Detect which cell encompasses the target text, then output its (X, Y) center coordinate. 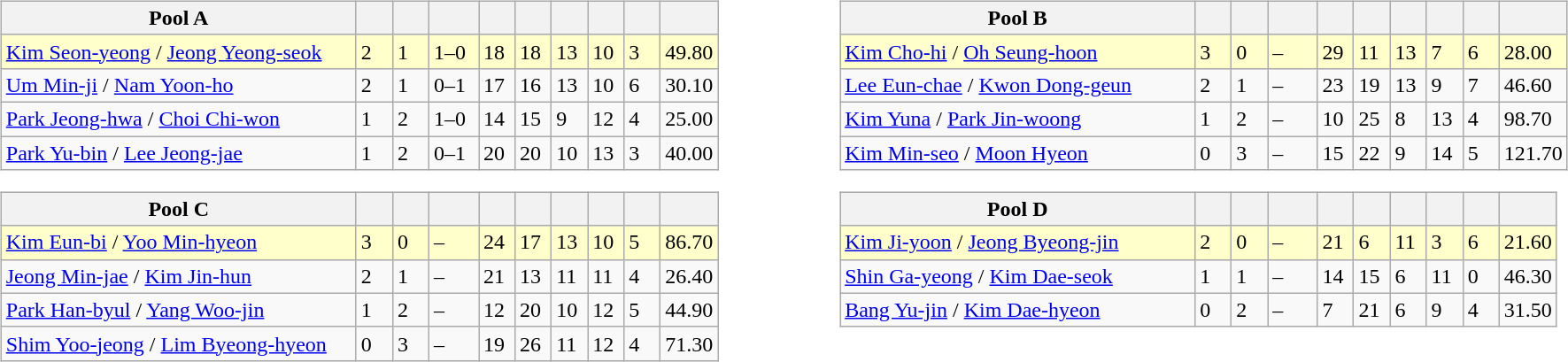
Pool D (1018, 209)
Um Min-ji / Nam Yoon-ho (179, 85)
Pool A (179, 18)
26 (533, 343)
Kim Seon-yeong / Jeong Yeong-seok (179, 51)
121.70 (1533, 153)
Kim Eun-bi / Yoo Min-hyeon (179, 243)
24 (496, 243)
29 (1335, 51)
86.70 (689, 243)
Lee Eun-chae / Kwon Dong-geun (1018, 85)
46.60 (1533, 85)
Pool C (179, 209)
28.00 (1533, 51)
16 (533, 85)
Kim Cho-hi / Oh Seung-hoon (1018, 51)
Kim Yuna / Park Jin-woong (1018, 119)
46.30 (1528, 276)
49.80 (689, 51)
30.10 (689, 85)
98.70 (1533, 119)
71.30 (689, 343)
21.60 (1528, 243)
Pool B (1018, 18)
Shim Yoo-jeong / Lim Byeong-hyeon (179, 343)
Bang Yu-jin / Kim Dae-hyeon (1018, 310)
Jeong Min-jae / Kim Jin-hun (179, 276)
25 (1372, 119)
Kim Ji-yoon / Jeong Byeong-jin (1018, 243)
Shin Ga-yeong / Kim Dae-seok (1018, 276)
23 (1335, 85)
25.00 (689, 119)
22 (1372, 153)
40.00 (689, 153)
31.50 (1528, 310)
26.40 (689, 276)
Park Yu-bin / Lee Jeong-jae (179, 153)
Kim Min-seo / Moon Hyeon (1018, 153)
44.90 (689, 310)
Park Jeong-hwa / Choi Chi-won (179, 119)
8 (1408, 119)
Park Han-byul / Yang Woo-jin (179, 310)
